Pinpoint the cell where the given text exists, returning its [x, y] midpoint coordinate. 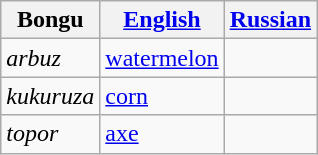
arbuz [50, 58]
Bongu [50, 20]
English [162, 20]
kukuruza [50, 96]
watermelon [162, 58]
axe [162, 134]
Russian [270, 20]
corn [162, 96]
topor [50, 134]
